Capture the cell that displays the provided text and extract its [x, y] central coordinate. 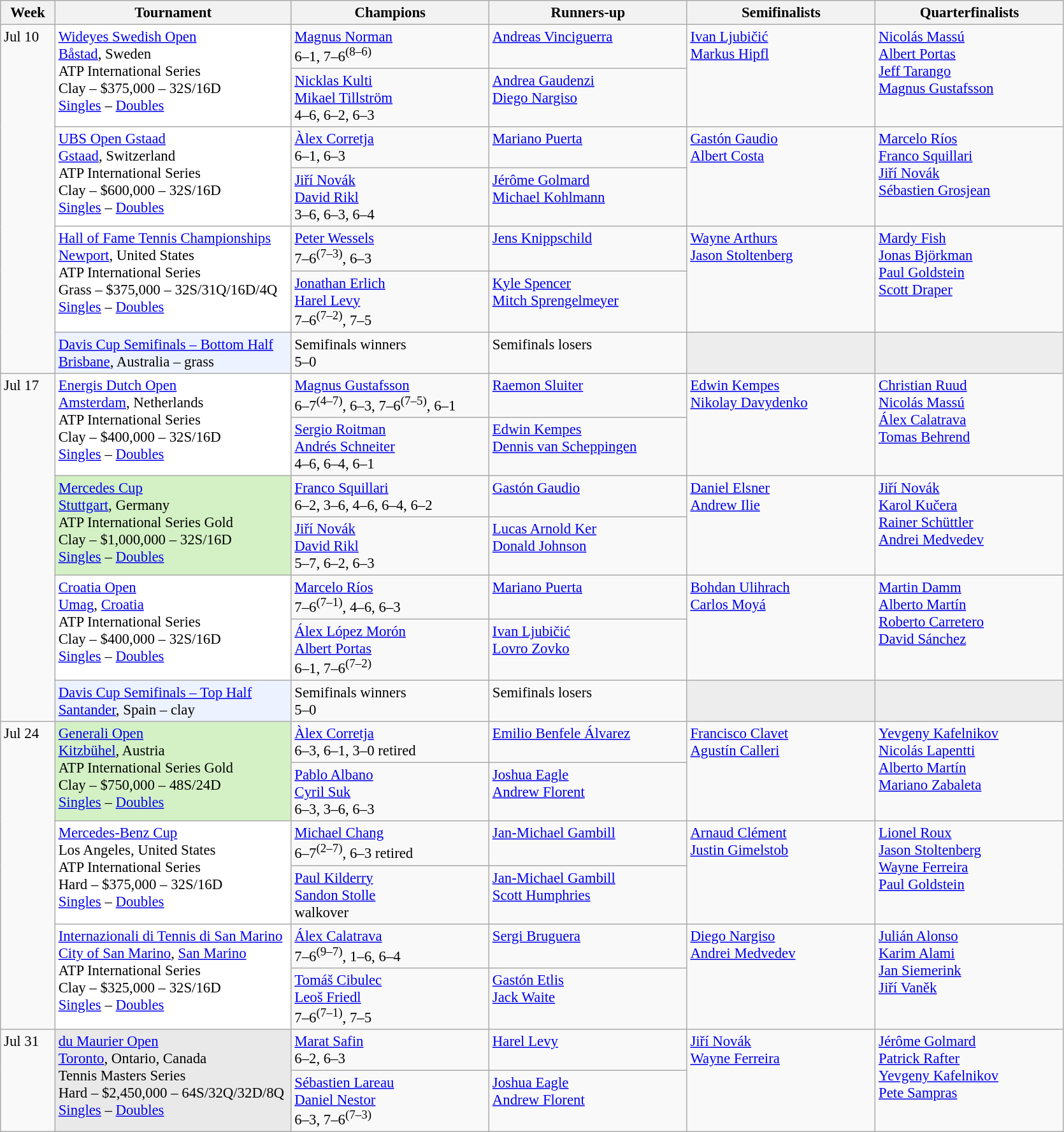
Raemon Sluiter [589, 395]
Nicolás Massú Albert Portas Jeff Tarango Magnus Gustafsson [970, 76]
Emilio Benfele Álvarez [589, 742]
Week [28, 13]
Ivan Ljubičić Markus Hipfl [781, 76]
Jonathan Erlich Harel Levy7–6(7–2), 7–5 [390, 301]
Michael Chang6–7(2–7), 6–3 retired [390, 844]
Diego Nargiso Andrei Medvedev [781, 976]
Pablo Albano Cyril Suk6–3, 3–6, 6–3 [390, 792]
Jul 17 [28, 547]
Yevgeny Kafelnikov Nicolás Lapentti Alberto Martín Mariano Zabaleta [970, 771]
Gastón Gaudio [589, 496]
Peter Wessels7–6(7–3), 6–3 [390, 249]
Kyle Spencer Mitch Sprengelmeyer [589, 301]
Mardy Fish Jonas Björkman Paul Goldstein Scott Draper [970, 279]
Bohdan Ulihrach Carlos Moyá [781, 627]
Davis Cup Semifinals – Bottom Half Brisbane, Australia – grass [173, 353]
Jiří Novák Karol Kučera Rainer Schüttler Andrei Medvedev [970, 525]
Energis Dutch Open Amsterdam, NetherlandsATP International SeriesClay – $400,000 – 32S/16DSingles – Doubles [173, 424]
Gastón Etlis Jack Waite [589, 999]
Andreas Vinciguerra [589, 47]
Daniel Elsner Andrew Ilie [781, 525]
Jan-Michael Gambill Scott Humphries [589, 895]
Ivan Ljubičić Lovro Zovko [589, 650]
Tomáš Cibulec Leoš Friedl7–6(7–1), 7–5 [390, 999]
Sébastien Lareau Daniel Nestor6–3, 7–6(7–3) [390, 1101]
Jérôme Golmard Patrick Rafter Yevgeny Kafelnikov Pete Sampras [970, 1081]
UBS Open Gstaad Gstaad, SwitzerlandATP International SeriesClay – $600,000 – 32S/16DSingles – Doubles [173, 177]
Wideyes Swedish Open Båstad, SwedenATP International SeriesClay – $375,000 – 32S/16DSingles – Doubles [173, 76]
Mercedes-Benz Cup Los Angeles, United StatesATP International SeriesHard – $375,000 – 32S/16DSingles – Doubles [173, 873]
Franco Squillari6–2, 3–6, 4–6, 6–4, 6–2 [390, 496]
Quarterfinalists [970, 13]
Marcelo Ríos Franco Squillari Jiří Novák Sébastien Grosjean [970, 177]
Hall of Fame Tennis ChampionshipsNewport, United StatesATP International SeriesGrass – $375,000 – 32S/31Q/16D/4QSingles – Doubles [173, 279]
Jiří Novák David Rikl5–7, 6–2, 6–3 [390, 546]
Generali Open Kitzbühel, AustriaATP International Series GoldClay – $750,000 – 48S/24DSingles – Doubles [173, 771]
Julián Alonso Karim Alami Jan Siemerink Jiří Vaněk [970, 976]
Magnus Gustafsson6–7(4–7), 6–3, 7–6(7–5), 6–1 [390, 395]
Marat Safin6–2, 6–3 [390, 1050]
Wayne Arthurs Jason Stoltenberg [781, 279]
Jens Knippschild [589, 249]
Jiří Novák David Rikl3–6, 6–3, 6–4 [390, 198]
Nicklas Kulti Mikael Tillström4–6, 6–2, 6–3 [390, 98]
du Maurier OpenToronto, Ontario, CanadaTennis Masters SeriesHard – $2,450,000 – 64S/32Q/32D/8QSingles – Doubles [173, 1081]
Àlex Corretja6–1, 6–3 [390, 148]
Lucas Arnold Ker Donald Johnson [589, 546]
Martin Damm Alberto Martín Roberto Carretero David Sánchez [970, 627]
Paul Kilderry Sandon Stollewalkover [390, 895]
Sergi Bruguera [589, 946]
Jul 10 [28, 199]
Croatia Open Umag, CroatiaATP International SeriesClay – $400,000 – 32S/16DSingles – Doubles [173, 627]
Álex Calatrava7–6(9–7), 1–6, 6–4 [390, 946]
Mercedes Cup Stuttgart, GermanyATP International Series GoldClay – $1,000,000 – 32S/16DSingles – Doubles [173, 525]
Marcelo Ríos7–6(7–1), 4–6, 6–3 [390, 597]
Jul 31 [28, 1081]
Jérôme Golmard Michael Kohlmann [589, 198]
Arnaud Clément Justin Gimelstob [781, 873]
Jan-Michael Gambill [589, 844]
Jul 24 [28, 875]
Francisco Clavet Agustín Calleri [781, 771]
Runners-up [589, 13]
Edwin Kempes Nikolay Davydenko [781, 424]
Magnus Norman6–1, 7–6(8–6) [390, 47]
Gastón Gaudio Albert Costa [781, 177]
Champions [390, 13]
Edwin Kempes Dennis van Scheppingen [589, 447]
Harel Levy [589, 1050]
Andrea Gaudenzi Diego Nargiso [589, 98]
Davis Cup Semifinals – Top Half Santander, Spain – clay [173, 701]
Àlex Corretja6–3, 6–1, 3–0 retired [390, 742]
Lionel Roux Jason Stoltenberg Wayne Ferreira Paul Goldstein [970, 873]
Christian Ruud Nicolás Massú Álex Calatrava Tomas Behrend [970, 424]
Jiří Novák Wayne Ferreira [781, 1081]
Álex López Morón Albert Portas6–1, 7–6(7–2) [390, 650]
Internazionali di Tennis di San Marino City of San Marino, San MarinoATP International SeriesClay – $325,000 – 32S/16DSingles – Doubles [173, 976]
Semifinalists [781, 13]
Sergio Roitman Andrés Schneiter4–6, 6–4, 6–1 [390, 447]
Tournament [173, 13]
